Determine the (X, Y) coordinate at the center of the cell enclosing the given text.  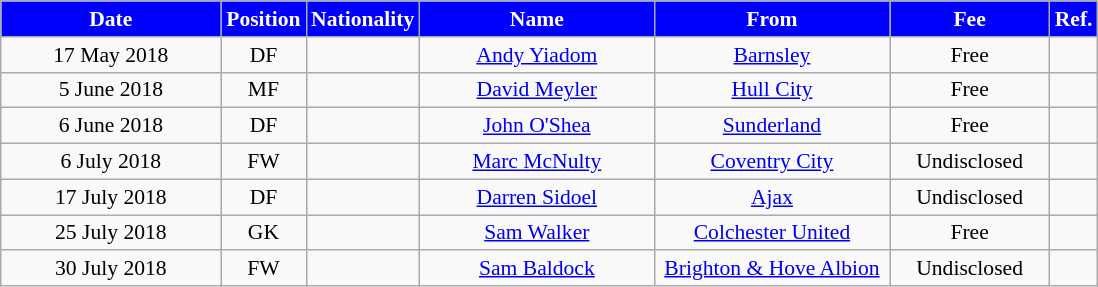
Position (264, 19)
Andy Yiadom (536, 55)
Sunderland (772, 126)
25 July 2018 (111, 233)
Nationality (362, 19)
Hull City (772, 90)
Marc McNulty (536, 162)
From (772, 19)
John O'Shea (536, 126)
6 June 2018 (111, 126)
Sam Baldock (536, 269)
17 July 2018 (111, 197)
Fee (970, 19)
Coventry City (772, 162)
5 June 2018 (111, 90)
30 July 2018 (111, 269)
David Meyler (536, 90)
MF (264, 90)
Darren Sidoel (536, 197)
6 July 2018 (111, 162)
Brighton & Hove Albion (772, 269)
Name (536, 19)
Ajax (772, 197)
Barnsley (772, 55)
17 May 2018 (111, 55)
Date (111, 19)
Colchester United (772, 233)
Sam Walker (536, 233)
GK (264, 233)
Ref. (1074, 19)
